Detect which cell encompasses the target text, then output its [x, y] center coordinate. 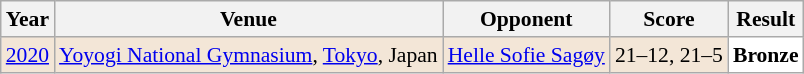
Result [766, 19]
Helle Sofie Sagøy [526, 55]
Venue [248, 19]
21–12, 21–5 [669, 55]
Opponent [526, 19]
Year [28, 19]
2020 [28, 55]
Score [669, 19]
Bronze [766, 55]
Yoyogi National Gymnasium, Tokyo, Japan [248, 55]
